Find where the given text appears and provide that cell's center as [x, y] coordinate. 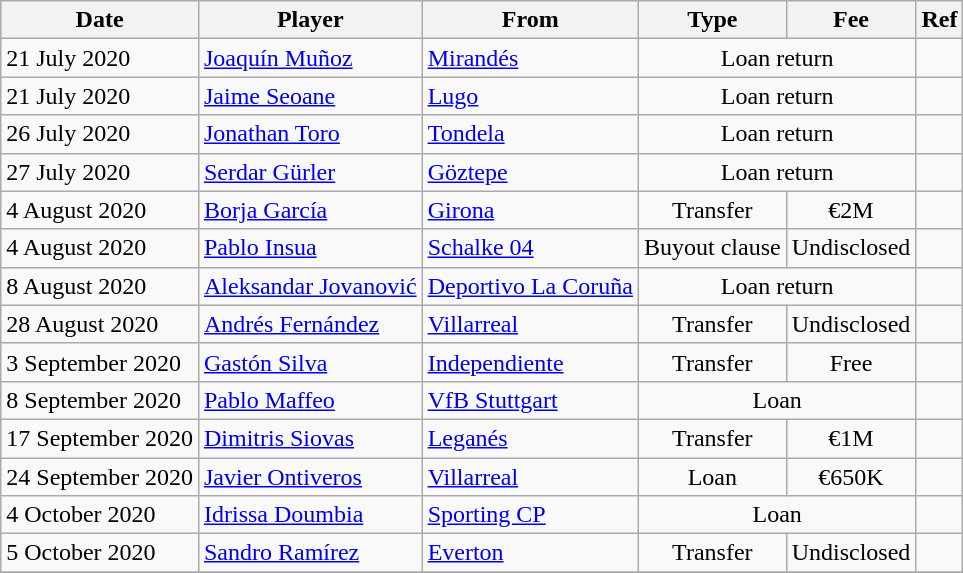
Sporting CP [530, 515]
27 July 2020 [100, 172]
Ref [940, 20]
8 September 2020 [100, 400]
Serdar Gürler [310, 172]
Göztepe [530, 172]
€2M [851, 210]
Independiente [530, 362]
5 October 2020 [100, 553]
Pablo Insua [310, 248]
8 August 2020 [100, 286]
Tondela [530, 134]
Gastón Silva [310, 362]
17 September 2020 [100, 438]
Type [712, 20]
Dimitris Siovas [310, 438]
Jonathan Toro [310, 134]
3 September 2020 [100, 362]
Schalke 04 [530, 248]
Andrés Fernández [310, 324]
Free [851, 362]
Deportivo La Coruña [530, 286]
26 July 2020 [100, 134]
Borja García [310, 210]
Leganés [530, 438]
Girona [530, 210]
From [530, 20]
24 September 2020 [100, 477]
Joaquín Muñoz [310, 58]
Everton [530, 553]
€1M [851, 438]
28 August 2020 [100, 324]
Date [100, 20]
Aleksandar Jovanović [310, 286]
Lugo [530, 96]
€650K [851, 477]
Jaime Seoane [310, 96]
Mirandés [530, 58]
Fee [851, 20]
Buyout clause [712, 248]
Javier Ontiveros [310, 477]
Idrissa Doumbia [310, 515]
Pablo Maffeo [310, 400]
Player [310, 20]
VfB Stuttgart [530, 400]
4 October 2020 [100, 515]
Sandro Ramírez [310, 553]
